Output the (x, y) coordinate of the center of the cell containing the given text.  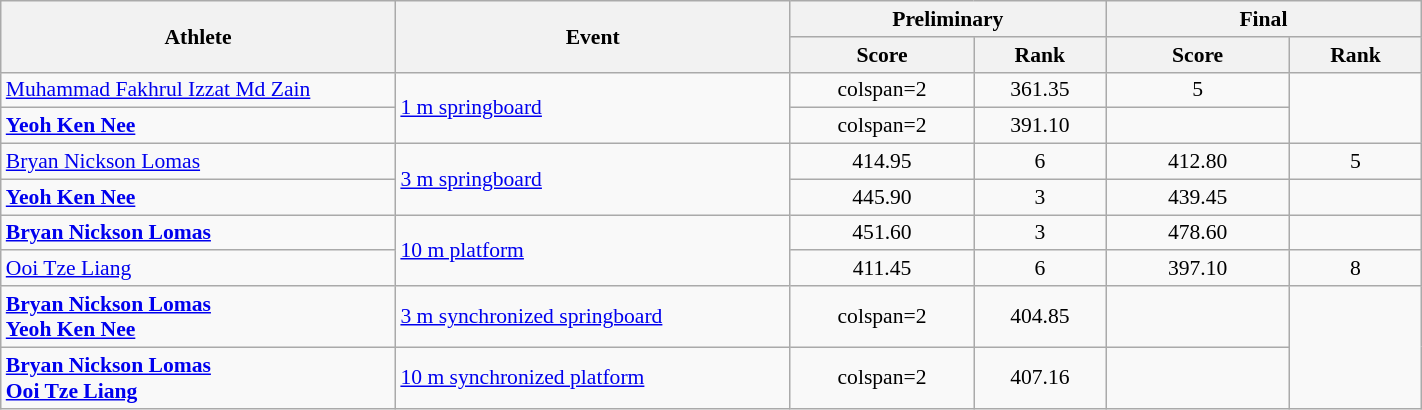
451.60 (882, 233)
Athlete (198, 36)
Bryan Nickson LomasYeoh Ken Nee (198, 316)
404.85 (1040, 316)
Preliminary (948, 19)
411.45 (882, 269)
Ooi Tze Liang (198, 269)
412.80 (1198, 162)
414.95 (882, 162)
3 m synchronized springboard (592, 316)
Muhammad Fakhrul Izzat Md Zain (198, 90)
Final (1264, 19)
361.35 (1040, 90)
407.16 (1040, 378)
Event (592, 36)
439.45 (1198, 197)
1 m springboard (592, 108)
445.90 (882, 197)
10 m platform (592, 250)
3 m springboard (592, 180)
397.10 (1198, 269)
391.10 (1040, 126)
8 (1356, 269)
10 m synchronized platform (592, 378)
478.60 (1198, 233)
Bryan Nickson LomasOoi Tze Liang (198, 378)
